Provide the (X, Y) coordinate of the cell's center where the given text is located.  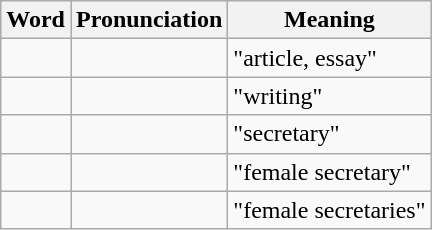
"writing" (330, 96)
"female secretary" (330, 172)
"article, essay" (330, 58)
Meaning (330, 20)
Pronunciation (148, 20)
"secretary" (330, 134)
Word (36, 20)
"female secretaries" (330, 210)
